Scan for the cell matching the given text and deliver its [X, Y] coordinate at center. 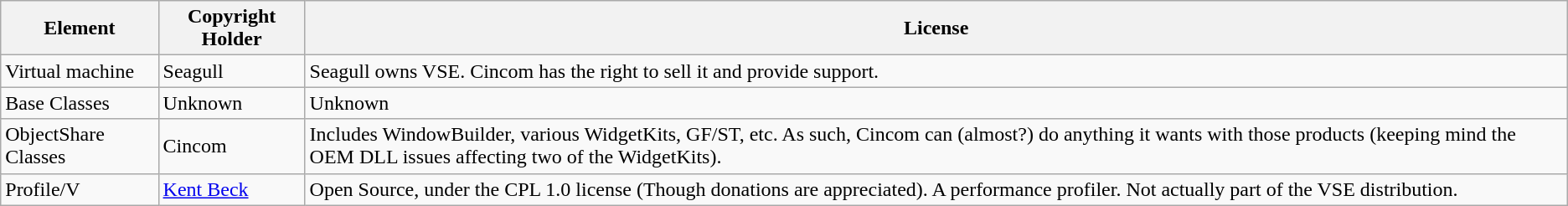
Seagull owns VSE. Cincom has the right to sell it and provide support. [936, 71]
Element [80, 28]
Seagull [231, 71]
Virtual machine [80, 71]
Profile/V [80, 189]
Copyright Holder [231, 28]
Base Classes [80, 103]
Open Source, under the CPL 1.0 license (Though donations are appreciated). A performance profiler. Not actually part of the VSE distribution. [936, 189]
Cincom [231, 146]
ObjectShare Classes [80, 146]
License [936, 28]
Kent Beck [231, 189]
